Pinpoint the cell where the given text exists, returning its [x, y] midpoint coordinate. 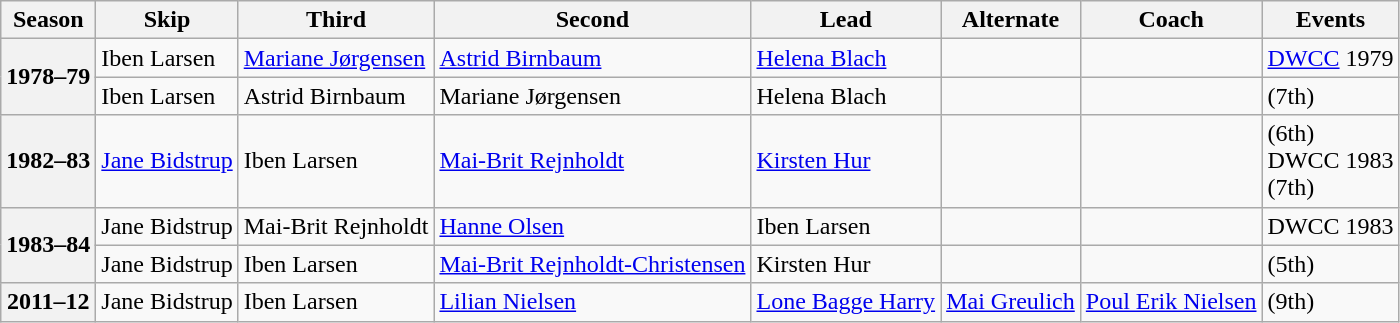
1983–84 [48, 245]
Poul Erik Nielsen [1171, 302]
DWCC 1979 [1330, 58]
2011–12 [48, 302]
Second [592, 20]
Hanne Olsen [592, 226]
Alternate [1011, 20]
Coach [1171, 20]
Lone Bagge Harry [846, 302]
1982–83 [48, 161]
Mai Greulich [1011, 302]
(9th) [1330, 302]
Mai-Brit Rejnholdt-Christensen [592, 264]
Lead [846, 20]
Season [48, 20]
Third [336, 20]
(6th)DWCC 1983 (7th) [1330, 161]
Skip [167, 20]
Lilian Nielsen [592, 302]
1978–79 [48, 77]
(5th) [1330, 264]
DWCC 1983 [1330, 226]
Events [1330, 20]
(7th) [1330, 96]
